From the cell containing the given text, extract its center point as (x, y) coordinate. 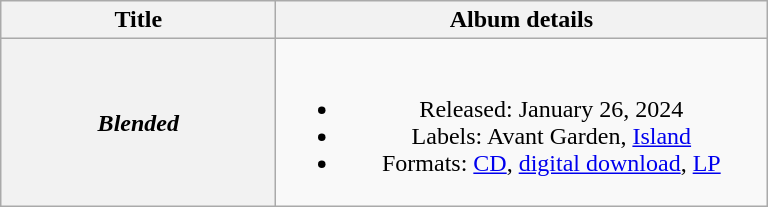
Blended (138, 122)
Title (138, 20)
Released: January 26, 2024Labels: Avant Garden, IslandFormats: CD, digital download, LP (522, 122)
Album details (522, 20)
